Capture the cell that displays the provided text and extract its [X, Y] central coordinate. 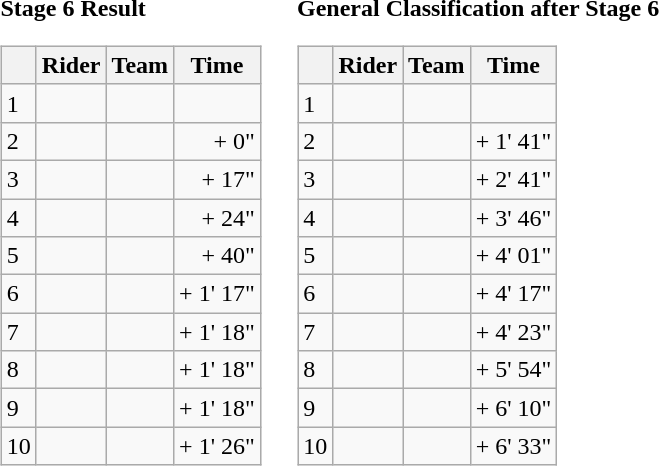
+ 5' 54" [514, 370]
+ 3' 46" [514, 217]
+ 1' 41" [514, 141]
+ 1' 17" [218, 294]
+ 17" [218, 179]
+ 6' 33" [514, 446]
+ 4' 23" [514, 332]
+ 0" [218, 141]
+ 6' 10" [514, 408]
+ 4' 17" [514, 294]
+ 2' 41" [514, 179]
+ 4' 01" [514, 256]
+ 24" [218, 217]
+ 1' 26" [218, 446]
+ 40" [218, 256]
